Find where the given text appears and provide that cell's center as [x, y] coordinate. 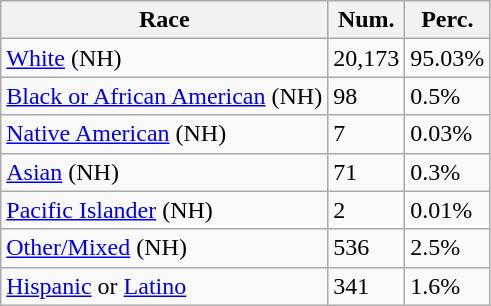
0.5% [448, 96]
Asian (NH) [164, 172]
98 [366, 96]
Other/Mixed (NH) [164, 248]
Black or African American (NH) [164, 96]
536 [366, 248]
20,173 [366, 58]
95.03% [448, 58]
Hispanic or Latino [164, 286]
1.6% [448, 286]
Native American (NH) [164, 134]
71 [366, 172]
0.3% [448, 172]
Perc. [448, 20]
Num. [366, 20]
0.03% [448, 134]
White (NH) [164, 58]
0.01% [448, 210]
2 [366, 210]
2.5% [448, 248]
7 [366, 134]
Pacific Islander (NH) [164, 210]
Race [164, 20]
341 [366, 286]
